Provide the [x, y] coordinate of the cell's center where the given text is located.  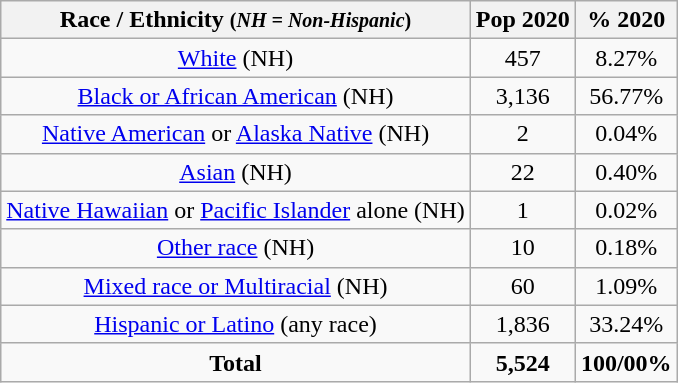
100/00% [626, 362]
60 [522, 286]
White (NH) [236, 58]
1.09% [626, 286]
457 [522, 58]
0.04% [626, 134]
2 [522, 134]
33.24% [626, 324]
0.18% [626, 248]
Hispanic or Latino (any race) [236, 324]
1 [522, 210]
22 [522, 172]
Pop 2020 [522, 20]
Native Hawaiian or Pacific Islander alone (NH) [236, 210]
56.77% [626, 96]
Race / Ethnicity (NH = Non-Hispanic) [236, 20]
1,836 [522, 324]
0.40% [626, 172]
10 [522, 248]
Asian (NH) [236, 172]
5,524 [522, 362]
8.27% [626, 58]
3,136 [522, 96]
Mixed race or Multiracial (NH) [236, 286]
0.02% [626, 210]
Other race (NH) [236, 248]
Native American or Alaska Native (NH) [236, 134]
Black or African American (NH) [236, 96]
% 2020 [626, 20]
Total [236, 362]
